Pinpoint the cell where the given text exists, returning its (X, Y) midpoint coordinate. 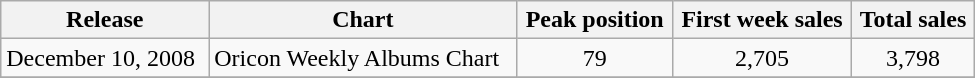
2,705 (762, 58)
Total sales (913, 20)
Peak position (594, 20)
December 10, 2008 (105, 58)
Oricon Weekly Albums Chart (363, 58)
Chart (363, 20)
First week sales (762, 20)
79 (594, 58)
Release (105, 20)
3,798 (913, 58)
